For the text-containing cell, return its midpoint in [X, Y] coordinate format. 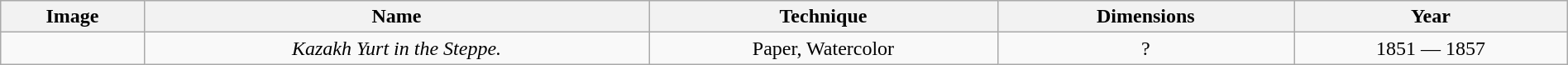
Year [1431, 17]
Kazakh Yurt in the Steppe. [397, 48]
Image [73, 17]
Technique [824, 17]
Paper, Watercolor [824, 48]
1851 — 1857 [1431, 48]
? [1145, 48]
Dimensions [1145, 17]
Name [397, 17]
